Find where the given text appears and provide that cell's center as [x, y] coordinate. 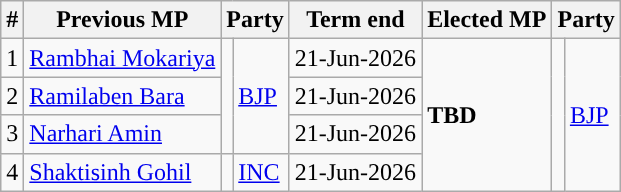
3 [12, 134]
Shaktisinh Gohil [122, 172]
INC [261, 172]
Elected MP [487, 20]
Previous MP [122, 20]
Term end [355, 20]
4 [12, 172]
Rambhai Mokariya [122, 58]
# [12, 20]
Ramilaben Bara [122, 96]
Narhari Amin [122, 134]
2 [12, 96]
1 [12, 58]
TBD [487, 115]
